Provide the [X, Y] coordinate of the cell's center where the given text is located.  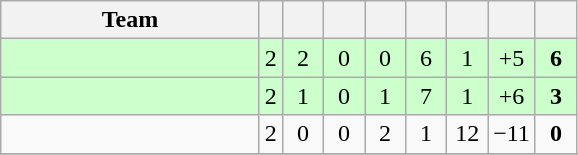
7 [426, 96]
−11 [512, 134]
3 [556, 96]
+5 [512, 58]
12 [468, 134]
+6 [512, 96]
Team [130, 20]
